Scan for the cell matching the given text and deliver its (X, Y) coordinate at center. 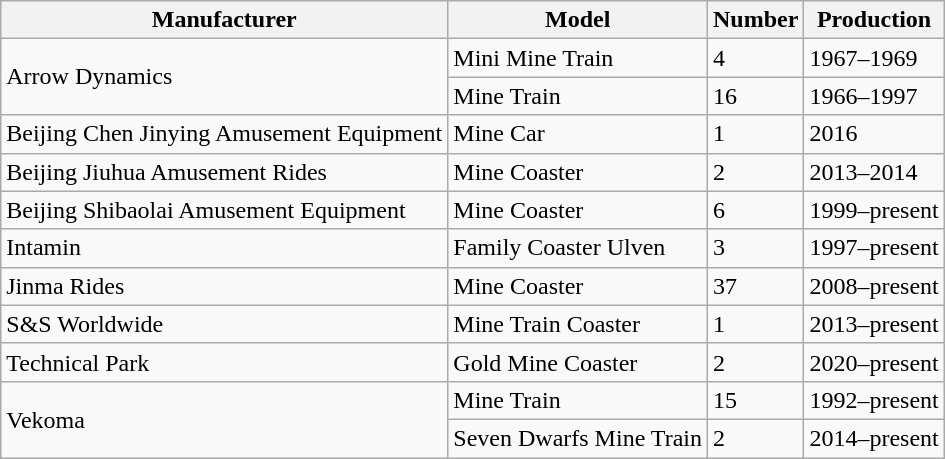
3 (756, 248)
Vekoma (224, 419)
1967–1969 (874, 58)
15 (756, 400)
Technical Park (224, 362)
Production (874, 20)
Intamin (224, 248)
4 (756, 58)
Arrow Dynamics (224, 77)
Seven Dwarfs Mine Train (578, 438)
6 (756, 210)
Beijing Shibaolai Amusement Equipment (224, 210)
2014–present (874, 438)
Jinma Rides (224, 286)
Gold Mine Coaster (578, 362)
1992–present (874, 400)
Model (578, 20)
2013–present (874, 324)
1966–1997 (874, 96)
Mine Car (578, 134)
37 (756, 286)
2020–present (874, 362)
Mini Mine Train (578, 58)
Manufacturer (224, 20)
Beijing Chen Jinying Amusement Equipment (224, 134)
Beijing Jiuhua Amusement Rides (224, 172)
1997–present (874, 248)
1999–present (874, 210)
2008–present (874, 286)
Mine Train Coaster (578, 324)
2016 (874, 134)
2013–2014 (874, 172)
Number (756, 20)
16 (756, 96)
Family Coaster Ulven (578, 248)
S&S Worldwide (224, 324)
